Return [X, Y] of the center of cell containing provided text 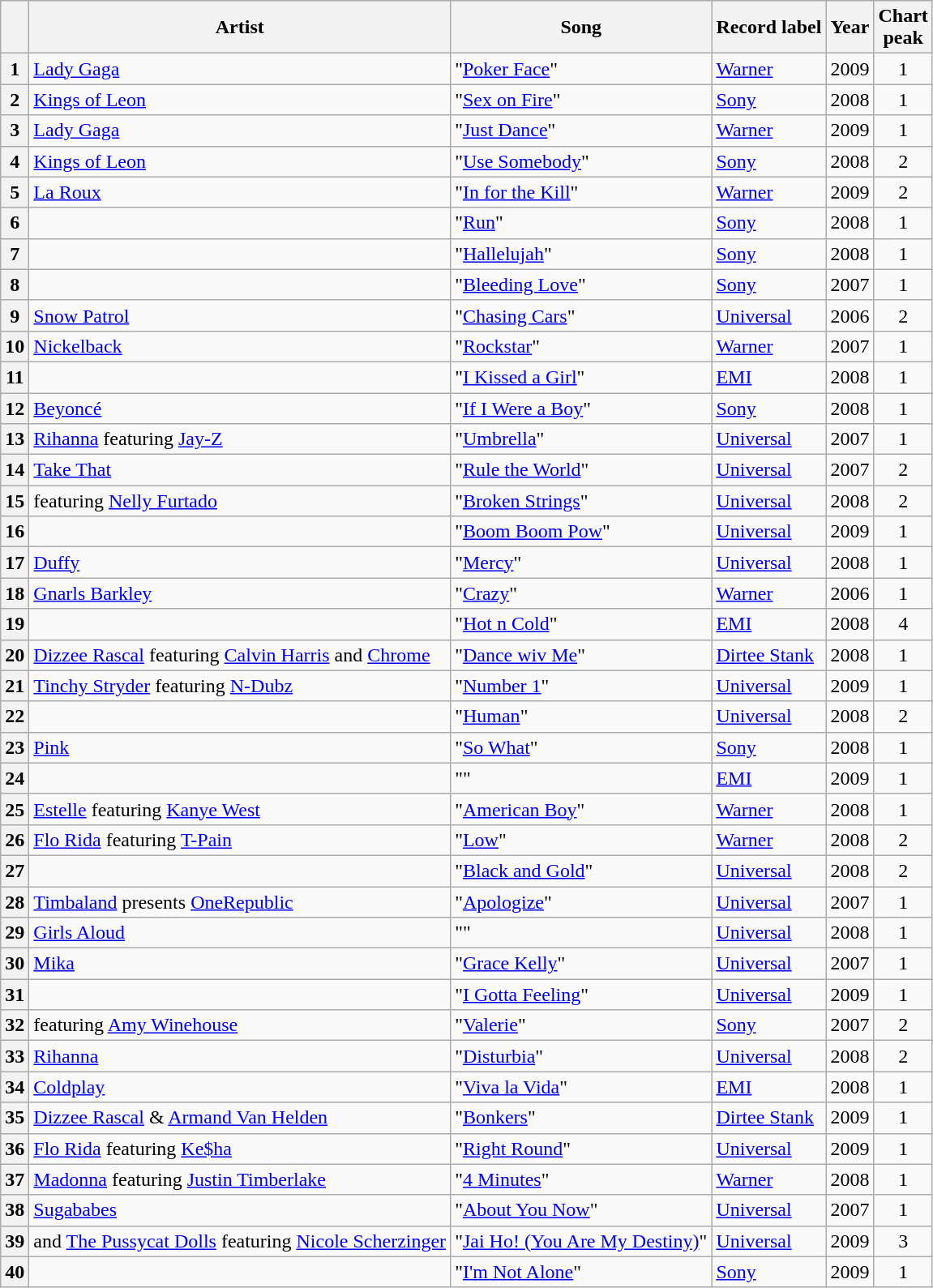
7 [15, 254]
Girls Aloud [240, 933]
26 [15, 840]
"Dance wiv Me" [581, 655]
"Bonkers" [581, 1118]
33 [15, 1056]
Nickelback [240, 346]
"Rule the World" [581, 470]
40 [15, 1272]
"About You Now" [581, 1210]
Take That [240, 470]
"I Gotta Feeling" [581, 995]
"Low" [581, 840]
"Disturbia" [581, 1056]
31 [15, 995]
37 [15, 1179]
Chartpeak [903, 28]
22 [15, 717]
Flo Rida featuring Ke$ha [240, 1149]
Sugababes [240, 1210]
Duffy [240, 563]
13 [15, 439]
"I'm Not Alone" [581, 1272]
Gnarls Barkley [240, 593]
8 [15, 285]
"Apologize" [581, 902]
"Bleeding Love" [581, 285]
"Broken Strings" [581, 501]
"Jai Ho! (You Are My Destiny)" [581, 1241]
Dizzee Rascal featuring Calvin Harris and Chrome [240, 655]
5 [15, 192]
38 [15, 1210]
"Right Round" [581, 1149]
11 [15, 377]
Beyoncé [240, 408]
"4 Minutes" [581, 1179]
and The Pussycat Dolls featuring Nicole Scherzinger [240, 1241]
Rihanna [240, 1056]
"Rockstar" [581, 346]
"Black and Gold" [581, 871]
Mika [240, 964]
16 [15, 532]
"Boom Boom Pow" [581, 532]
"Just Dance" [581, 131]
"If I Were a Boy" [581, 408]
featuring Nelly Furtado [240, 501]
Record label [768, 28]
Rihanna featuring Jay-Z [240, 439]
Pink [240, 747]
featuring Amy Winehouse [240, 1025]
29 [15, 933]
"Run" [581, 223]
Timbaland presents OneRepublic [240, 902]
"Sex on Fire" [581, 100]
"Mercy" [581, 563]
25 [15, 809]
Snow Patrol [240, 315]
Year [850, 28]
30 [15, 964]
6 [15, 223]
21 [15, 686]
19 [15, 624]
14 [15, 470]
23 [15, 747]
18 [15, 593]
"Human" [581, 717]
"Number 1" [581, 686]
10 [15, 346]
34 [15, 1087]
"Hallelujah" [581, 254]
12 [15, 408]
Artist [240, 28]
Coldplay [240, 1087]
20 [15, 655]
"Hot n Cold" [581, 624]
La Roux [240, 192]
"Grace Kelly" [581, 964]
"So What" [581, 747]
Flo Rida featuring T-Pain [240, 840]
9 [15, 315]
"Valerie" [581, 1025]
36 [15, 1149]
"Poker Face" [581, 69]
27 [15, 871]
"Chasing Cars" [581, 315]
"Viva la Vida" [581, 1087]
"Crazy" [581, 593]
Tinchy Stryder featuring N-Dubz [240, 686]
"American Boy" [581, 809]
35 [15, 1118]
"I Kissed a Girl" [581, 377]
39 [15, 1241]
"Use Somebody" [581, 161]
Madonna featuring Justin Timberlake [240, 1179]
28 [15, 902]
"In for the Kill" [581, 192]
15 [15, 501]
32 [15, 1025]
17 [15, 563]
Dizzee Rascal & Armand Van Helden [240, 1118]
Song [581, 28]
Estelle featuring Kanye West [240, 809]
"Umbrella" [581, 439]
24 [15, 778]
